Provide the [X, Y] coordinate of the cell's center where the given text is located.  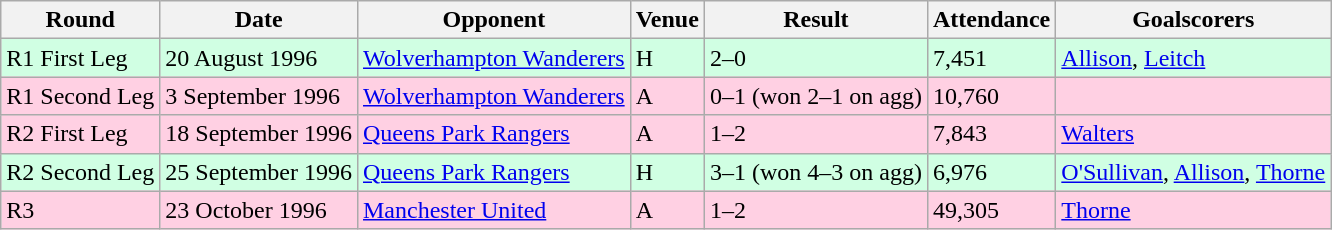
Goalscorers [1194, 20]
6,976 [991, 172]
R2 First Leg [80, 134]
Result [816, 20]
Manchester United [494, 210]
23 October 1996 [259, 210]
O'Sullivan, Allison, Thorne [1194, 172]
Thorne [1194, 210]
0–1 (won 2–1 on agg) [816, 96]
7,843 [991, 134]
Venue [667, 20]
3–1 (won 4–3 on agg) [816, 172]
R3 [80, 210]
Walters [1194, 134]
R2 Second Leg [80, 172]
Opponent [494, 20]
10,760 [991, 96]
Allison, Leitch [1194, 58]
Round [80, 20]
Date [259, 20]
20 August 1996 [259, 58]
R1 First Leg [80, 58]
R1 Second Leg [80, 96]
Attendance [991, 20]
2–0 [816, 58]
18 September 1996 [259, 134]
7,451 [991, 58]
49,305 [991, 210]
3 September 1996 [259, 96]
25 September 1996 [259, 172]
